Find where the given text appears and provide that cell's center as [X, Y] coordinate. 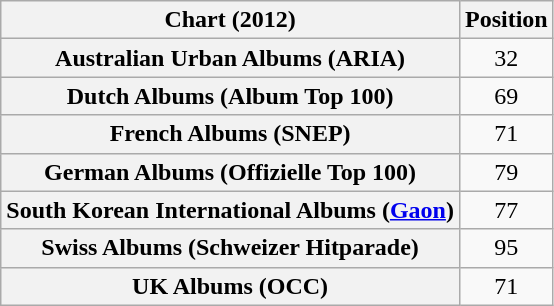
Australian Urban Albums (ARIA) [230, 58]
German Albums (Offizielle Top 100) [230, 172]
UK Albums (OCC) [230, 286]
South Korean International Albums (Gaon) [230, 210]
Dutch Albums (Album Top 100) [230, 96]
79 [506, 172]
Swiss Albums (Schweizer Hitparade) [230, 248]
Chart (2012) [230, 20]
77 [506, 210]
Position [506, 20]
32 [506, 58]
69 [506, 96]
95 [506, 248]
French Albums (SNEP) [230, 134]
